Locate the cell with the specified text and output its (X, Y) center coordinate. 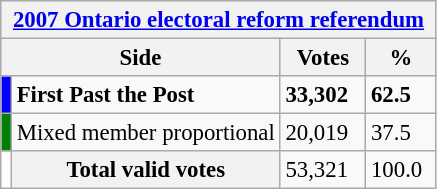
33,302 (323, 95)
53,321 (323, 170)
Votes (323, 58)
62.5 (402, 95)
2007 Ontario electoral reform referendum (219, 20)
37.5 (402, 133)
100.0 (402, 170)
Side (140, 58)
% (402, 58)
First Past the Post (146, 95)
Total valid votes (146, 170)
20,019 (323, 133)
Mixed member proportional (146, 133)
